Pinpoint the cell where the given text exists, returning its (X, Y) midpoint coordinate. 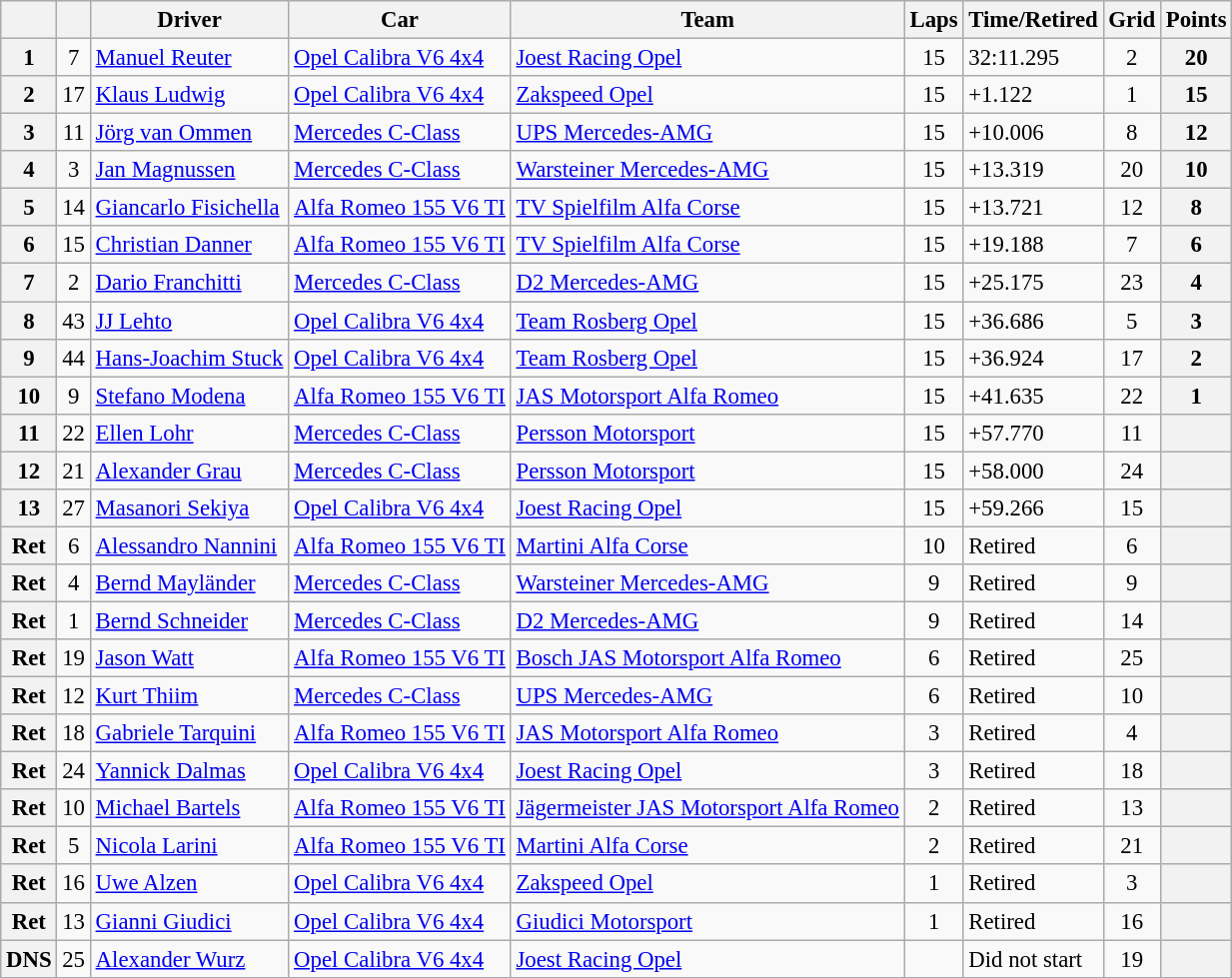
Hans-Joachim Stuck (190, 358)
Stefano Modena (190, 396)
Christian Danner (190, 245)
JJ Lehto (190, 321)
Alessandro Nannini (190, 545)
Manuel Reuter (190, 58)
Laps (933, 20)
Kurt Thiim (190, 696)
Driver (190, 20)
Bosch JAS Motorsport Alfa Romeo (707, 658)
Michael Bartels (190, 808)
Gianni Giudici (190, 921)
44 (74, 358)
Gabriele Tarquini (190, 733)
32:11.295 (1033, 58)
+25.175 (1033, 283)
+59.266 (1033, 508)
Bernd Mayländer (190, 583)
+36.686 (1033, 321)
Nicola Larini (190, 846)
+36.924 (1033, 358)
Time/Retired (1033, 20)
+13.721 (1033, 208)
Points (1195, 20)
Car (400, 20)
Masanori Sekiya (190, 508)
Did not start (1033, 959)
Jason Watt (190, 658)
Giudici Motorsport (707, 921)
Jägermeister JAS Motorsport Alfa Romeo (707, 808)
Jan Magnussen (190, 170)
23 (1131, 283)
Klaus Ludwig (190, 95)
Team (707, 20)
Grid (1131, 20)
Ellen Lohr (190, 433)
Jörg van Ommen (190, 133)
+57.770 (1033, 433)
27 (74, 508)
Bernd Schneider (190, 620)
43 (74, 321)
Alexander Grau (190, 471)
+1.122 (1033, 95)
Dario Franchitti (190, 283)
+58.000 (1033, 471)
Giancarlo Fisichella (190, 208)
+10.006 (1033, 133)
Uwe Alzen (190, 884)
+41.635 (1033, 396)
Alexander Wurz (190, 959)
DNS (29, 959)
Yannick Dalmas (190, 771)
+19.188 (1033, 245)
+13.319 (1033, 170)
